Output the [X, Y] coordinate of the center of the cell containing the given text.  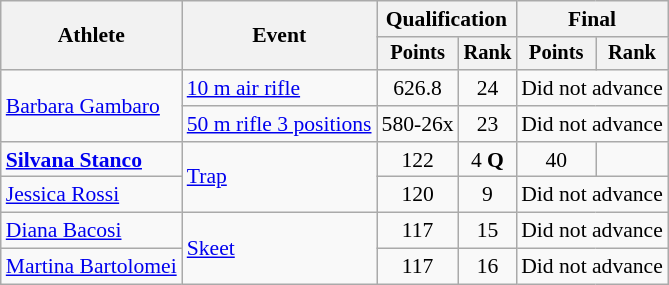
Martina Bartolomei [92, 267]
122 [418, 160]
120 [418, 195]
Jessica Rossi [92, 195]
Diana Bacosi [92, 231]
Barbara Gambaro [92, 106]
15 [488, 231]
Trap [280, 178]
580-26x [418, 124]
23 [488, 124]
50 m rifle 3 positions [280, 124]
10 m air rifle [280, 88]
40 [556, 160]
Athlete [92, 36]
9 [488, 195]
Final [592, 19]
Event [280, 36]
4 Q [488, 160]
Qualification [447, 19]
Silvana Stanco [92, 160]
24 [488, 88]
16 [488, 267]
Skeet [280, 248]
626.8 [418, 88]
